Scan for the cell matching the given text and deliver its (X, Y) coordinate at center. 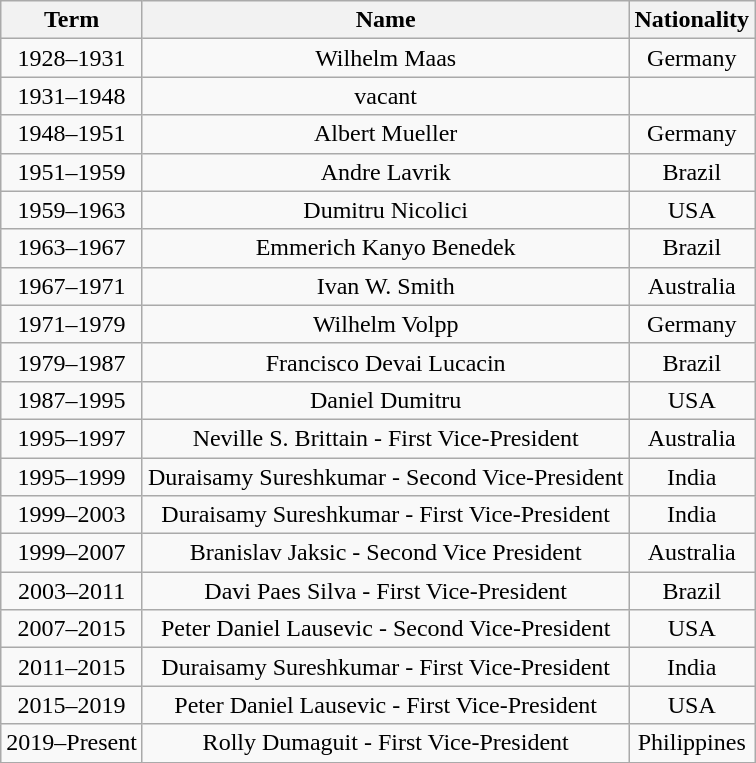
Nationality (692, 20)
Name (385, 20)
Emmerich Kanyo Benedek (385, 248)
Daniel Dumitru (385, 400)
vacant (385, 96)
1999–2003 (72, 515)
2007–2015 (72, 629)
Davi Paes Silva - First Vice-President (385, 591)
Philippines (692, 743)
2003–2011 (72, 591)
2011–2015 (72, 667)
1971–1979 (72, 324)
1995–1997 (72, 438)
1979–1987 (72, 362)
Term (72, 20)
1967–1971 (72, 286)
Andre Lavrik (385, 172)
2019–Present (72, 743)
Albert Mueller (385, 134)
Neville S. Brittain - First Vice-President (385, 438)
1963–1967 (72, 248)
1951–1959 (72, 172)
Peter Daniel Lausevic - Second Vice-President (385, 629)
1931–1948 (72, 96)
Rolly Dumaguit - First Vice-President (385, 743)
1959–1963 (72, 210)
Branislav Jaksic - Second Vice President (385, 553)
Ivan W. Smith (385, 286)
1928–1931 (72, 58)
Duraisamy Sureshkumar - Second Vice-President (385, 477)
1948–1951 (72, 134)
Francisco Devai Lucacin (385, 362)
1995–1999 (72, 477)
Wilhelm Maas (385, 58)
Wilhelm Volpp (385, 324)
1999–2007 (72, 553)
Dumitru Nicolici (385, 210)
1987–1995 (72, 400)
Peter Daniel Lausevic - First Vice-President (385, 705)
2015–2019 (72, 705)
